Output the (x, y) coordinate of the center of the cell containing the given text.  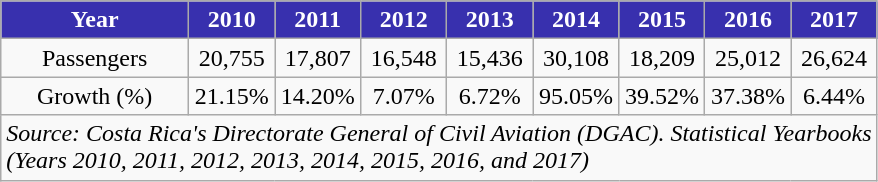
2016 (748, 20)
6.72% (490, 96)
25,012 (748, 58)
2017 (834, 20)
37.38% (748, 96)
2010 (232, 20)
2015 (662, 20)
Growth (%) (95, 96)
Source: Costa Rica's Directorate General of Civil Aviation (DGAC). Statistical Yearbooks(Years 2010, 2011, 2012, 2013, 2014, 2015, 2016, and 2017) (439, 148)
2012 (404, 20)
15,436 (490, 58)
18,209 (662, 58)
16,548 (404, 58)
14.20% (318, 96)
17,807 (318, 58)
7.07% (404, 96)
20,755 (232, 58)
6.44% (834, 96)
30,108 (576, 58)
26,624 (834, 58)
Year (95, 20)
95.05% (576, 96)
Passengers (95, 58)
21.15% (232, 96)
39.52% (662, 96)
2014 (576, 20)
2011 (318, 20)
2013 (490, 20)
